Find where the given text appears and provide that cell's center as (X, Y) coordinate. 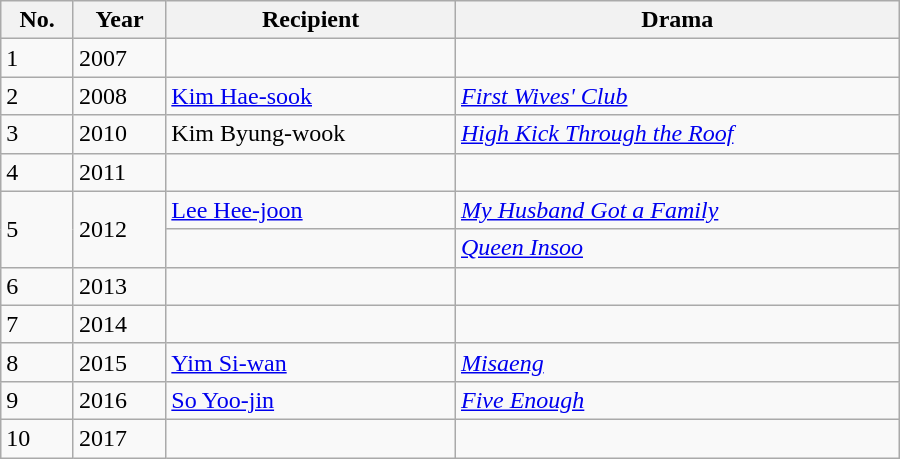
2 (38, 96)
8 (38, 362)
Year (119, 20)
Five Enough (677, 400)
5 (38, 229)
2017 (119, 438)
2015 (119, 362)
So Yoo-jin (311, 400)
2013 (119, 286)
No. (38, 20)
First Wives' Club (677, 96)
2007 (119, 58)
10 (38, 438)
2016 (119, 400)
Kim Hae-sook (311, 96)
9 (38, 400)
Misaeng (677, 362)
2011 (119, 172)
Recipient (311, 20)
Yim Si-wan (311, 362)
4 (38, 172)
Drama (677, 20)
High Kick Through the Roof (677, 134)
My Husband Got a Family (677, 210)
2012 (119, 229)
7 (38, 324)
Queen Insoo (677, 248)
2008 (119, 96)
6 (38, 286)
Kim Byung-wook (311, 134)
1 (38, 58)
3 (38, 134)
2014 (119, 324)
2010 (119, 134)
Lee Hee-joon (311, 210)
